Detect which cell encompasses the target text, then output its [X, Y] center coordinate. 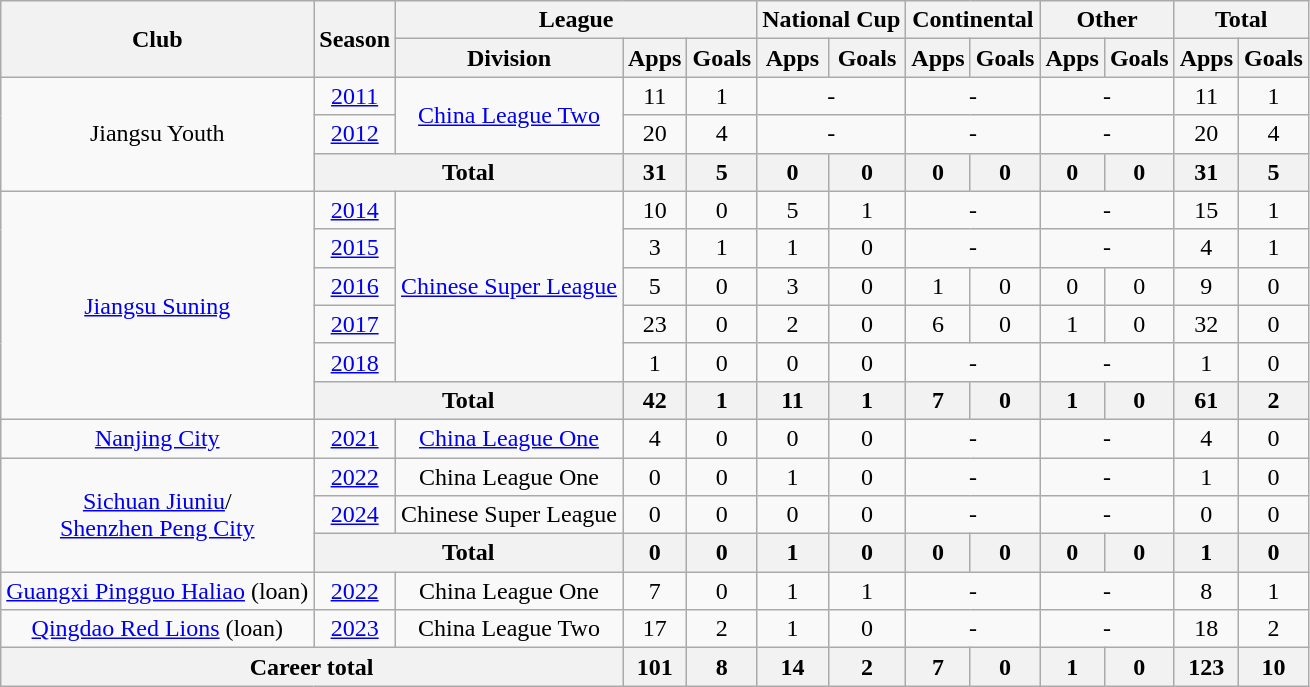
Division [510, 58]
123 [1206, 667]
14 [793, 667]
42 [654, 400]
Sichuan Jiuniu/Shenzhen Peng City [158, 515]
Other [1107, 20]
2023 [355, 629]
2011 [355, 96]
15 [1206, 210]
2012 [355, 134]
32 [1206, 324]
League [576, 20]
17 [654, 629]
2018 [355, 362]
101 [654, 667]
9 [1206, 286]
Jiangsu Suning [158, 305]
61 [1206, 400]
2017 [355, 324]
2021 [355, 438]
2014 [355, 210]
23 [654, 324]
Continental [973, 20]
National Cup [832, 20]
Season [355, 39]
2024 [355, 515]
2015 [355, 248]
2016 [355, 286]
6 [938, 324]
Qingdao Red Lions (loan) [158, 629]
Jiangsu Youth [158, 134]
Career total [312, 667]
18 [1206, 629]
Guangxi Pingguo Haliao (loan) [158, 591]
Nanjing City [158, 438]
Club [158, 39]
